Determine the (x, y) coordinate at the center of the cell enclosing the given text.  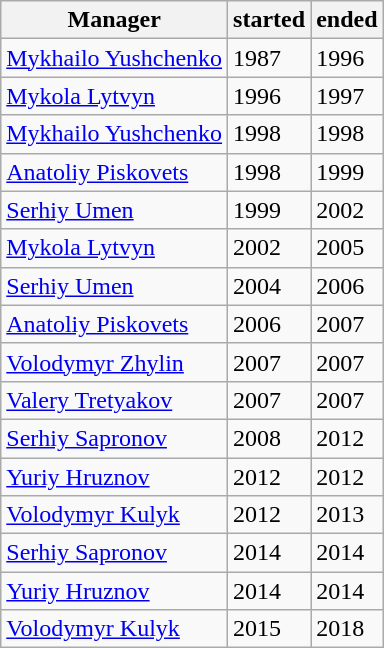
2018 (347, 629)
Volodymyr Zhylin (114, 362)
1997 (347, 96)
Valery Tretyakov (114, 400)
ended (347, 20)
2013 (347, 515)
2015 (270, 629)
started (270, 20)
2004 (270, 286)
Manager (114, 20)
1987 (270, 58)
2005 (347, 248)
2008 (270, 438)
